From the cell containing the given text, extract its center point as [X, Y] coordinate. 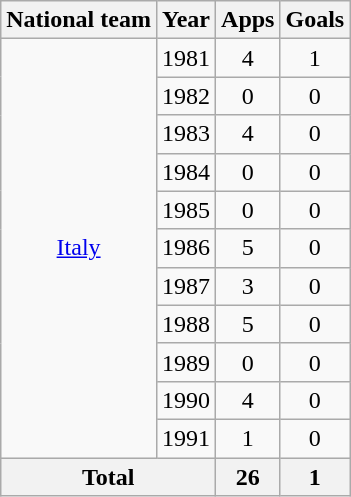
1987 [186, 286]
1983 [186, 134]
1981 [186, 58]
26 [248, 477]
1984 [186, 172]
Apps [248, 20]
1990 [186, 400]
Year [186, 20]
1991 [186, 438]
Italy [79, 248]
National team [79, 20]
Total [108, 477]
1989 [186, 362]
1988 [186, 324]
3 [248, 286]
1986 [186, 248]
1985 [186, 210]
Goals [315, 20]
1982 [186, 96]
